For the text-containing cell, return its midpoint in [x, y] coordinate format. 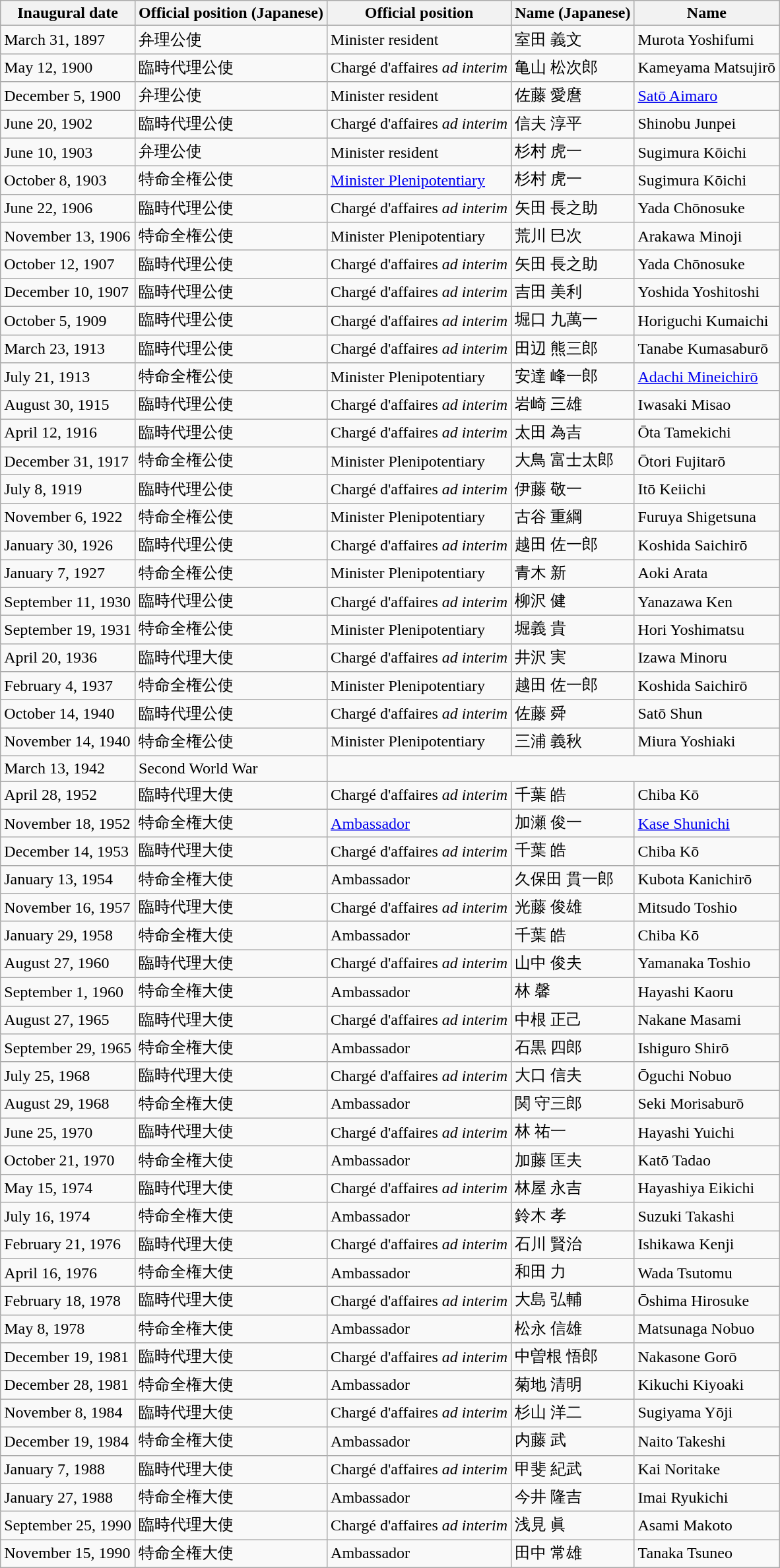
田中 常雄 [573, 1553]
Shinobu Junpei [707, 124]
荒川 巳次 [573, 236]
Hayashiya Eikichi [707, 1188]
大島 弘輔 [573, 1301]
Name [707, 13]
井沢 実 [573, 657]
December 10, 1907 [68, 293]
May 8, 1978 [68, 1329]
July 16, 1974 [68, 1217]
佐藤 舜 [573, 714]
鈴木 孝 [573, 1217]
Matsunaga Nobuo [707, 1329]
信夫 淳平 [573, 124]
菊地 清明 [573, 1385]
January 7, 1988 [68, 1469]
Wada Tsutomu [707, 1272]
March 31, 1897 [68, 40]
September 25, 1990 [68, 1526]
岩崎 三雄 [573, 405]
三浦 義秋 [573, 742]
Ōta Tamekichi [707, 433]
堀義 貴 [573, 630]
林屋 永吉 [573, 1188]
安達 峰一郎 [573, 377]
June 25, 1970 [68, 1132]
November 14, 1940 [68, 742]
October 8, 1903 [68, 181]
Naito Takeshi [707, 1441]
大口 信夫 [573, 1076]
July 8, 1919 [68, 490]
September 1, 1960 [68, 991]
Official position (Japanese) [231, 13]
Hori Yoshimatsu [707, 630]
田辺 熊三郎 [573, 348]
Murota Yoshifumi [707, 40]
August 27, 1960 [68, 964]
山中 俊夫 [573, 964]
July 21, 1913 [68, 377]
Miura Yoshiaki [707, 742]
Hayashi Yuichi [707, 1132]
December 31, 1917 [68, 461]
中根 正己 [573, 1020]
松永 信雄 [573, 1329]
Nakasone Gorō [707, 1357]
加瀬 俊一 [573, 824]
林 祐一 [573, 1132]
December 5, 1900 [68, 96]
石川 賢治 [573, 1245]
January 27, 1988 [68, 1498]
甲斐 紀武 [573, 1469]
Sugiyama Yōji [707, 1414]
Official position [420, 13]
October 21, 1970 [68, 1160]
December 19, 1984 [68, 1441]
Horiguchi Kumaichi [707, 321]
太田 為吉 [573, 433]
Furuya Shigetsuna [707, 517]
光藤 俊雄 [573, 908]
室田 義文 [573, 40]
関 守三郎 [573, 1105]
Ishiguro Shirō [707, 1048]
August 27, 1965 [68, 1020]
Mitsudo Toshio [707, 908]
Arakawa Minoji [707, 236]
June 22, 1906 [68, 209]
Kameyama Matsujirō [707, 67]
February 4, 1937 [68, 686]
Ōtori Fujitarō [707, 461]
Ishikawa Kenji [707, 1245]
Aoki Arata [707, 574]
April 20, 1936 [68, 657]
June 20, 1902 [68, 124]
February 21, 1976 [68, 1245]
Satō Aimaro [707, 96]
Inaugural date [68, 13]
Seki Morisaburō [707, 1105]
September 19, 1931 [68, 630]
加藤 匡夫 [573, 1160]
Satō Shun [707, 714]
中曽根 悟郎 [573, 1357]
青木 新 [573, 574]
今井 隆吉 [573, 1498]
伊藤 敬一 [573, 490]
January 13, 1954 [68, 879]
亀山 松次郎 [573, 67]
Itō Keiichi [707, 490]
Yanazawa Ken [707, 602]
Izawa Minoru [707, 657]
Ōguchi Nobuo [707, 1076]
May 12, 1900 [68, 67]
December 14, 1953 [68, 851]
久保田 貫一郎 [573, 879]
November 8, 1984 [68, 1414]
Nakane Masami [707, 1020]
March 13, 1942 [68, 768]
堀口 九萬一 [573, 321]
Kai Noritake [707, 1469]
Hayashi Kaoru [707, 991]
April 28, 1952 [68, 796]
Kubota Kanichirō [707, 879]
Yoshida Yoshitoshi [707, 293]
January 29, 1958 [68, 936]
杉山 洋二 [573, 1414]
April 12, 1916 [68, 433]
Suzuki Takashi [707, 1217]
古谷 重綱 [573, 517]
October 14, 1940 [68, 714]
Katō Tadao [707, 1160]
December 28, 1981 [68, 1385]
内藤 武 [573, 1441]
December 19, 1981 [68, 1357]
November 15, 1990 [68, 1553]
Kikuchi Kiyoaki [707, 1385]
November 18, 1952 [68, 824]
October 5, 1909 [68, 321]
Tanaka Tsuneo [707, 1553]
林 馨 [573, 991]
Tanabe Kumasaburō [707, 348]
November 13, 1906 [68, 236]
Ōshima Hirosuke [707, 1301]
Second World War [231, 768]
Adachi Mineichirō [707, 377]
浅見 眞 [573, 1526]
石黒 四郎 [573, 1048]
July 25, 1968 [68, 1076]
Kase Shunichi [707, 824]
吉田 美利 [573, 293]
September 11, 1930 [68, 602]
August 30, 1915 [68, 405]
January 30, 1926 [68, 545]
November 6, 1922 [68, 517]
柳沢 健 [573, 602]
Iwasaki Misao [707, 405]
November 16, 1957 [68, 908]
June 10, 1903 [68, 152]
March 23, 1913 [68, 348]
Name (Japanese) [573, 13]
Asami Makoto [707, 1526]
Imai Ryukichi [707, 1498]
May 15, 1974 [68, 1188]
October 12, 1907 [68, 264]
和田 力 [573, 1272]
September 29, 1965 [68, 1048]
January 7, 1927 [68, 574]
佐藤 愛麿 [573, 96]
August 29, 1968 [68, 1105]
Yamanaka Toshio [707, 964]
February 18, 1978 [68, 1301]
大鳥 富士太郎 [573, 461]
April 16, 1976 [68, 1272]
